Search for the cell housing the specified text and yield its [X, Y] center coordinate. 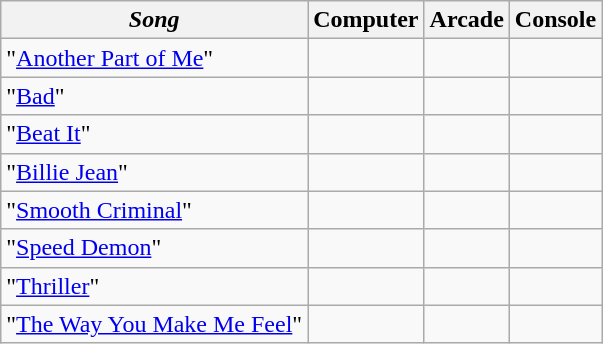
"Smooth Criminal" [154, 210]
Song [154, 20]
Computer [366, 20]
"Billie Jean" [154, 172]
"Bad" [154, 96]
Arcade [466, 20]
"Speed Demon" [154, 248]
"The Way You Make Me Feel" [154, 324]
"Thriller" [154, 286]
Console [555, 20]
"Another Part of Me" [154, 58]
"Beat It" [154, 134]
